Extract the [X, Y] coordinate from the center of the cell holding the provided text.  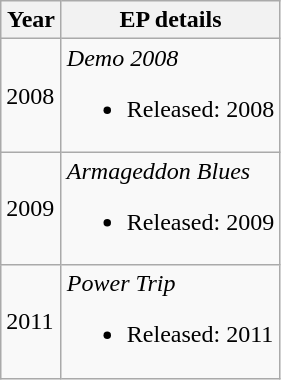
2011 [32, 322]
Year [32, 20]
2009 [32, 208]
Power TripReleased: 2011 [170, 322]
Demo 2008Released: 2008 [170, 96]
2008 [32, 96]
EP details [170, 20]
Armageddon BluesReleased: 2009 [170, 208]
